Search for the cell housing the specified text and yield its (X, Y) center coordinate. 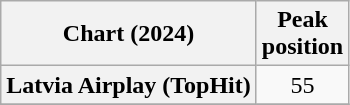
Chart (2024) (129, 34)
Peakposition (302, 34)
Latvia Airplay (TopHit) (129, 85)
55 (302, 85)
